Determine the [X, Y] coordinate at the center of the cell enclosing the given text.  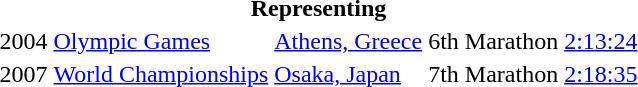
Athens, Greece [348, 41]
6th [444, 41]
Olympic Games [161, 41]
Marathon [511, 41]
